For the text-containing cell, return its midpoint in (X, Y) coordinate format. 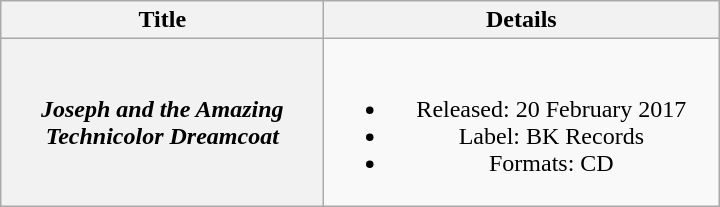
Released: 20 February 2017Label: BK RecordsFormats: CD (522, 122)
Joseph and the AmazingTechnicolor Dreamcoat (162, 122)
Title (162, 20)
Details (522, 20)
